Identify which cell holds the provided text, then report its (X, Y) central coordinate. 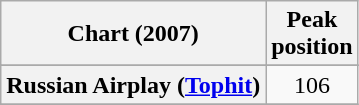
Peakposition (312, 34)
Russian Airplay (Tophit) (134, 85)
106 (312, 85)
Chart (2007) (134, 34)
